Search for the cell housing the specified text and yield its [X, Y] center coordinate. 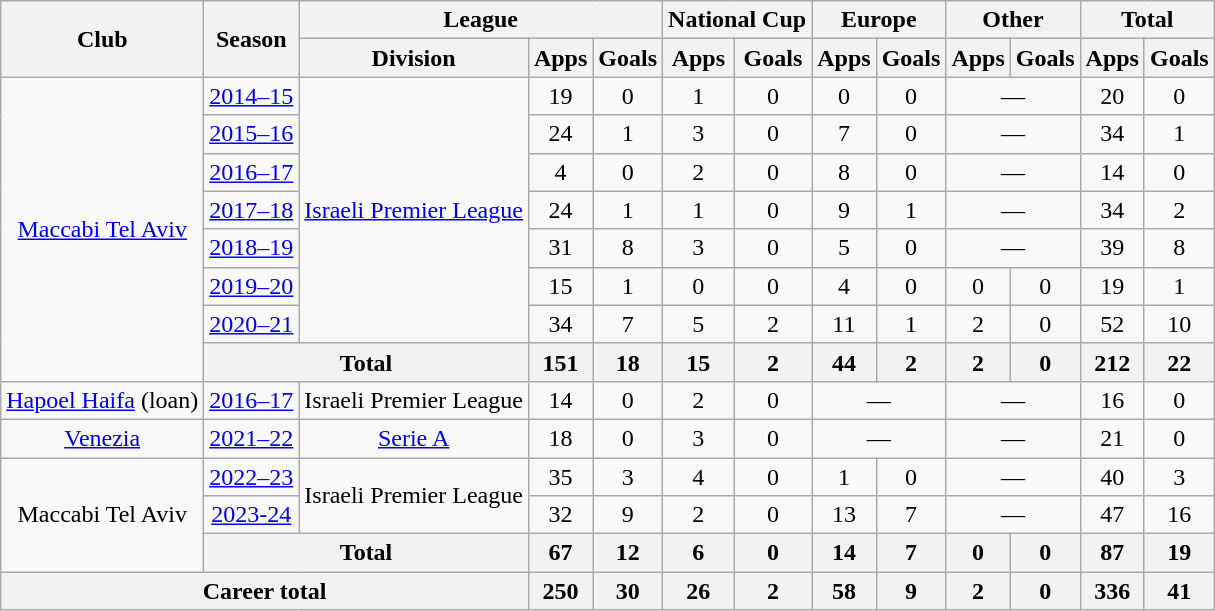
Division [414, 58]
87 [1112, 553]
Hapoel Haifa (loan) [102, 400]
2017–18 [252, 210]
2020–21 [252, 324]
67 [560, 553]
2014–15 [252, 96]
44 [844, 362]
32 [560, 515]
Season [252, 39]
20 [1112, 96]
2023-24 [252, 515]
League [481, 20]
Career total [265, 591]
2022–23 [252, 477]
250 [560, 591]
11 [844, 324]
2019–20 [252, 286]
39 [1112, 248]
Other [1013, 20]
Europe [879, 20]
212 [1112, 362]
47 [1112, 515]
12 [628, 553]
Serie A [414, 438]
Club [102, 39]
22 [1179, 362]
Venezia [102, 438]
21 [1112, 438]
13 [844, 515]
41 [1179, 591]
2018–19 [252, 248]
26 [699, 591]
336 [1112, 591]
2015–16 [252, 134]
National Cup [738, 20]
31 [560, 248]
40 [1112, 477]
52 [1112, 324]
151 [560, 362]
6 [699, 553]
2021–22 [252, 438]
10 [1179, 324]
30 [628, 591]
35 [560, 477]
58 [844, 591]
